Search for the cell housing the specified text and yield its [x, y] center coordinate. 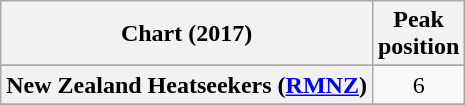
New Zealand Heatseekers (RMNZ) [187, 85]
Chart (2017) [187, 34]
6 [418, 85]
Peak position [418, 34]
